Find where the given text appears and provide that cell's center as (X, Y) coordinate. 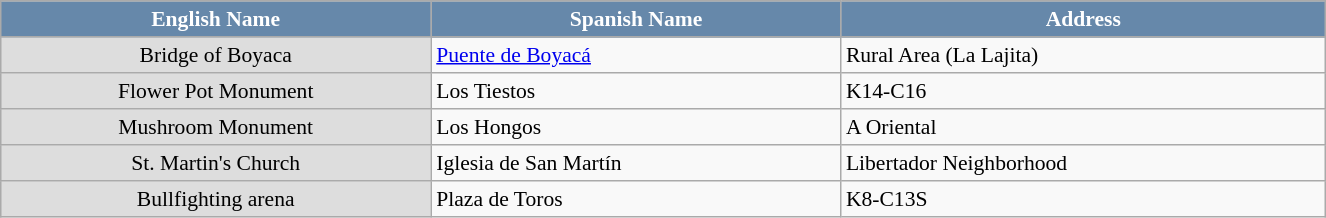
English Name (216, 19)
Bullfighting arena (216, 199)
K8-C13S (1084, 199)
Mushroom Monument (216, 127)
Los Hongos (636, 127)
Rural Area (La Lajita) (1084, 55)
Spanish Name (636, 19)
Los Tiestos (636, 91)
Address (1084, 19)
Bridge of Boyaca (216, 55)
Iglesia de San Martín (636, 163)
Flower Pot Monument (216, 91)
A Oriental (1084, 127)
Puente de Boyacá (636, 55)
Libertador Neighborhood (1084, 163)
K14-C16 (1084, 91)
Plaza de Toros (636, 199)
St. Martin's Church (216, 163)
